Detect which cell encompasses the target text, then output its (x, y) center coordinate. 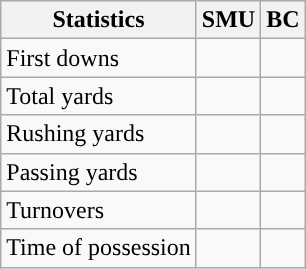
Passing yards (99, 172)
Total yards (99, 96)
SMU (228, 20)
Turnovers (99, 210)
Statistics (99, 20)
First downs (99, 58)
Rushing yards (99, 134)
Time of possession (99, 248)
BC (283, 20)
